Search for the cell housing the specified text and yield its [X, Y] center coordinate. 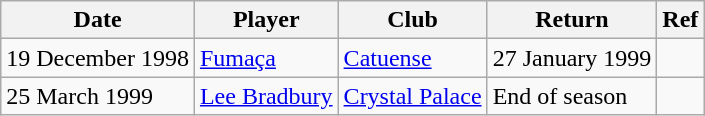
Return [572, 20]
Club [412, 20]
27 January 1999 [572, 58]
Ref [680, 20]
Fumaça [266, 58]
Player [266, 20]
End of season [572, 96]
Lee Bradbury [266, 96]
25 March 1999 [98, 96]
Catuense [412, 58]
Crystal Palace [412, 96]
19 December 1998 [98, 58]
Date [98, 20]
